Output the (x, y) coordinate of the center of the cell containing the given text.  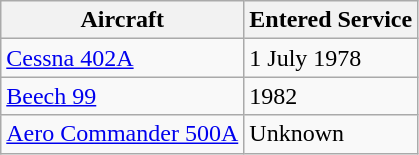
Beech 99 (122, 96)
1982 (331, 96)
Aero Commander 500A (122, 134)
Cessna 402A (122, 58)
Entered Service (331, 20)
1 July 1978 (331, 58)
Unknown (331, 134)
Aircraft (122, 20)
